From the cell containing the given text, extract its center point as (x, y) coordinate. 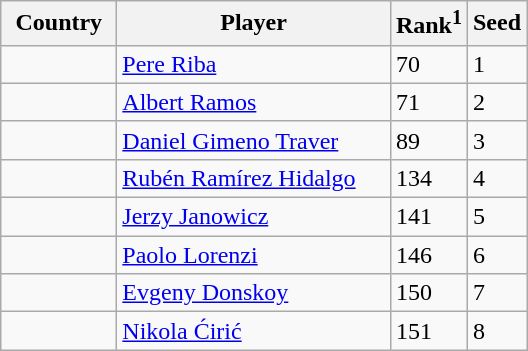
4 (496, 178)
Jerzy Janowicz (254, 217)
3 (496, 140)
134 (428, 178)
Player (254, 24)
146 (428, 255)
141 (428, 217)
2 (496, 102)
Evgeny Donskoy (254, 293)
6 (496, 255)
70 (428, 64)
Nikola Ćirić (254, 331)
8 (496, 331)
Rank1 (428, 24)
Rubén Ramírez Hidalgo (254, 178)
Daniel Gimeno Traver (254, 140)
Pere Riba (254, 64)
71 (428, 102)
Albert Ramos (254, 102)
5 (496, 217)
7 (496, 293)
150 (428, 293)
Country (59, 24)
Paolo Lorenzi (254, 255)
Seed (496, 24)
89 (428, 140)
151 (428, 331)
1 (496, 64)
